Detect which cell encompasses the target text, then output its [x, y] center coordinate. 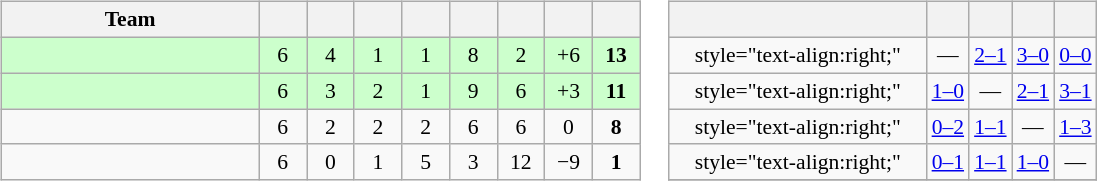
−9 [569, 162]
12 [521, 162]
9 [473, 91]
13 [616, 55]
11 [616, 91]
0–2 [948, 127]
+3 [569, 91]
+6 [569, 55]
4 [330, 55]
Team [130, 20]
5 [426, 162]
1–3 [1076, 127]
0–0 [1076, 55]
3–1 [1076, 91]
0–1 [948, 162]
3–0 [1034, 55]
